Find where the given text appears and provide that cell's center as (X, Y) coordinate. 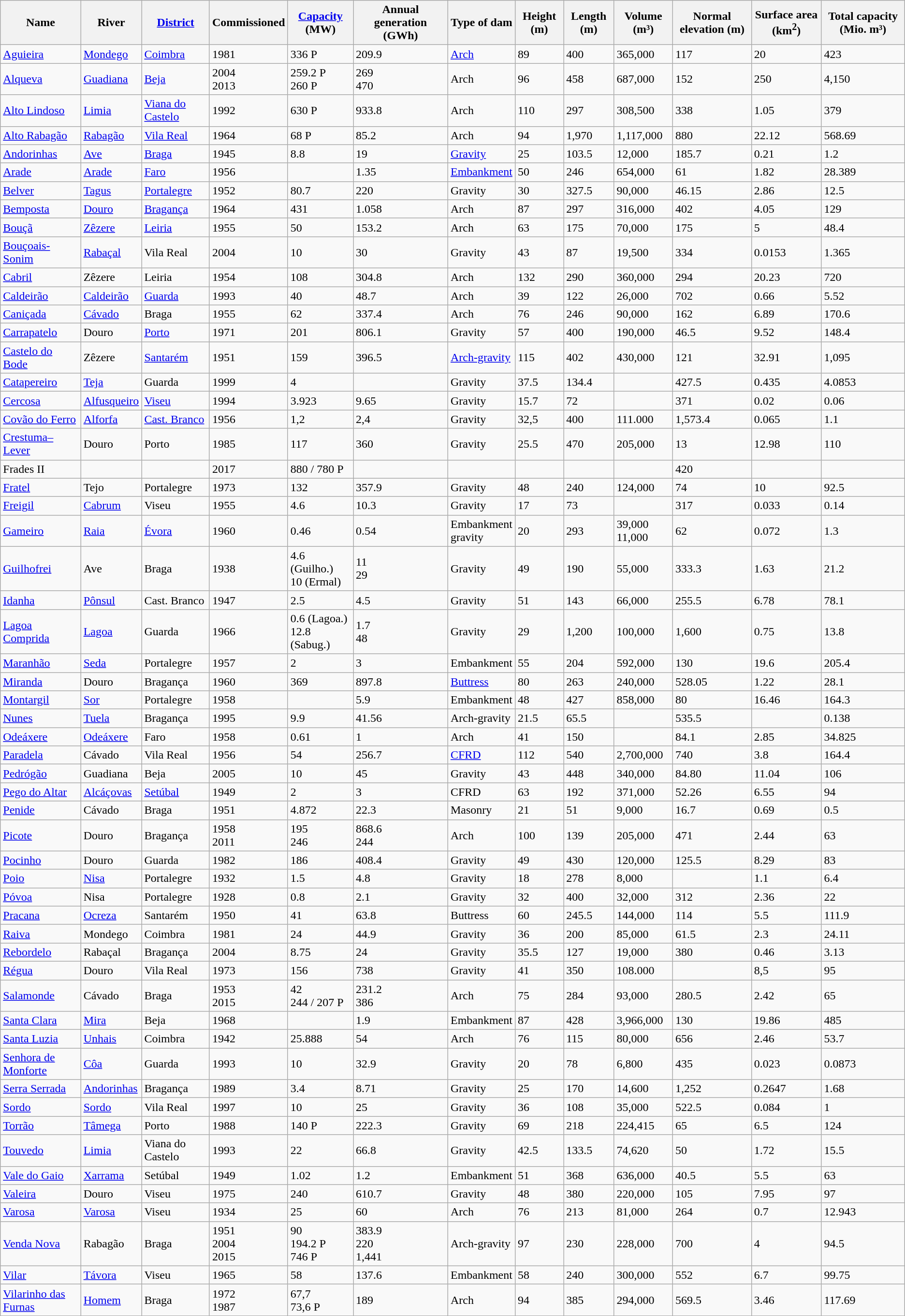
1965 (248, 1275)
204 (589, 663)
93,000 (643, 995)
8.71 (401, 1089)
12.943 (863, 1212)
4.05 (786, 209)
74,620 (643, 1151)
522.5 (713, 1107)
124 (863, 1126)
630 P (320, 110)
28.1 (863, 681)
1945 (248, 154)
1.22 (786, 681)
2004 2013 (248, 79)
0.6 (Lagoa.) 12.8 (Sabug.) (320, 631)
Covão do Ferro (41, 419)
73 (589, 506)
Alto Lindoso (41, 110)
1951 2004 2015 (248, 1243)
Aguieira (41, 54)
24.11 (863, 934)
Commissioned (248, 23)
1968 (248, 1021)
74 (713, 487)
Raiva (41, 934)
Guilhofrei (41, 569)
66.8 (401, 1151)
100 (539, 835)
3.923 (320, 401)
427 (589, 700)
129 (863, 209)
Seda (111, 663)
3,966,000 (643, 1021)
Vilarinho das Furnas (41, 1300)
35.5 (539, 952)
55,000 (643, 569)
39,000 11,000 (643, 531)
485 (863, 1021)
360 (401, 444)
94.5 (863, 1243)
1.63 (786, 569)
11 29 (401, 569)
9.9 (320, 718)
32 (539, 897)
2.42 (786, 995)
350 (589, 970)
25.5 (539, 444)
5.52 (863, 295)
185.7 (713, 154)
121 (713, 358)
21.5 (539, 718)
133.5 (589, 1151)
122 (589, 295)
63.8 (401, 915)
Maranhão (41, 663)
868.6 244 (401, 835)
Unhais (111, 1039)
90 194.2 P746 P (320, 1243)
230 (589, 1243)
430 (589, 860)
Tagus (111, 190)
192 (589, 792)
117.69 (863, 1300)
Venda Nova (41, 1243)
Mira (111, 1021)
Sor (111, 700)
569.5 (713, 1300)
365,000 (643, 54)
880 (713, 135)
12.5 (863, 190)
3.8 (786, 755)
134.4 (589, 382)
15.7 (539, 401)
34.825 (863, 737)
2.85 (786, 737)
278 (589, 878)
100,000 (643, 631)
84.1 (713, 737)
2.86 (786, 190)
2.44 (786, 835)
70,000 (643, 227)
379 (863, 110)
55 (539, 663)
39 (539, 295)
Pego do Altar (41, 792)
195 246 (320, 835)
304.8 (401, 277)
0.072 (786, 531)
112 (539, 755)
6.5 (786, 1126)
19.86 (786, 1021)
Embankment gravity (482, 531)
0.54 (401, 531)
8.29 (786, 860)
127 (589, 952)
Vilar (41, 1275)
Length (m) (589, 23)
15.5 (863, 1151)
114 (713, 915)
284 (589, 995)
1.058 (401, 209)
29 (539, 631)
Catapereiro (41, 382)
636,000 (643, 1175)
20.23 (786, 277)
32.9 (401, 1064)
2,700,000 (643, 755)
552 (713, 1275)
1.02 (320, 1175)
4.6 (320, 506)
1,200 (589, 631)
1,252 (713, 1089)
Freigil (41, 506)
69 (539, 1126)
2,4 (401, 419)
4,150 (863, 79)
300,000 (643, 1275)
48.7 (401, 295)
170.6 (863, 314)
5 (786, 227)
Teja (111, 382)
430,000 (643, 358)
383.9 220 1,441 (401, 1243)
228,000 (643, 1243)
2.46 (786, 1039)
740 (713, 755)
5.9 (401, 700)
1982 (248, 860)
21 (539, 810)
1.68 (863, 1089)
0.033 (786, 506)
Alqueva (41, 79)
0.7 (786, 1212)
231.2 386 (401, 995)
Bouçoais-Sonim (41, 252)
99.75 (863, 1275)
Alto Rabagão (41, 135)
4.872 (320, 810)
263 (589, 681)
35,000 (643, 1107)
1928 (248, 897)
Lagoa Comprida (41, 631)
0.8 (320, 897)
42.5 (539, 1151)
Xarrama (111, 1175)
371 (713, 401)
Ocreza (111, 915)
654,000 (643, 172)
96 (539, 79)
1954 (248, 277)
423 (863, 54)
67,7 73,6 P (320, 1300)
19 (401, 154)
458 (589, 79)
240,000 (643, 681)
1997 (248, 1107)
40 (320, 295)
Miranda (41, 681)
1952 (248, 190)
687,000 (643, 79)
103.5 (589, 154)
Capacity (MW) (320, 23)
2005 (248, 774)
2.1 (401, 897)
Alforfa (111, 419)
2.3 (786, 934)
45 (401, 774)
8,5 (786, 970)
Masonry (482, 810)
738 (401, 970)
72 (589, 401)
21.2 (863, 569)
428 (589, 1021)
140 P (320, 1126)
1942 (248, 1039)
Cabrum (111, 506)
420 (713, 469)
Normal elevation (m) (713, 23)
111.000 (643, 419)
4.0853 (863, 382)
137.6 (401, 1275)
1.05 (786, 110)
9,000 (643, 810)
8.8 (320, 154)
333.3 (713, 569)
0.138 (863, 718)
44.9 (401, 934)
3.46 (786, 1300)
4.5 (401, 600)
880 / 780 P (320, 469)
218 (589, 1126)
294 (713, 277)
224,415 (643, 1126)
78.1 (863, 600)
Type of dam (482, 23)
0.084 (786, 1107)
1.3 (863, 531)
190,000 (643, 333)
Vale do Gaio (41, 1175)
12.98 (786, 444)
222.3 (401, 1126)
13.8 (863, 631)
1.9 (401, 1021)
139 (589, 835)
83 (863, 860)
1966 (248, 631)
92.5 (863, 487)
385 (589, 1300)
80.7 (320, 190)
3.4 (320, 1089)
Santa Luzia (41, 1039)
1950 (248, 915)
65.5 (589, 718)
108.000 (643, 970)
338 (713, 110)
95 (863, 970)
53.7 (863, 1039)
190 (589, 569)
11.04 (786, 774)
1958 2011 (248, 835)
4.8 (401, 878)
Montargil (41, 700)
16.7 (713, 810)
Height (m) (539, 23)
105 (713, 1194)
Tuela (111, 718)
1,117,000 (643, 135)
1.5 (320, 878)
4.6 (Guilho.) 10 (Ermal) (320, 569)
124,000 (643, 487)
Valeira (41, 1194)
85,000 (643, 934)
32.91 (786, 358)
Crestuma–Lever (41, 444)
Évora (175, 531)
0.0153 (786, 252)
858,000 (643, 700)
0.2647 (786, 1089)
84.80 (713, 774)
806.1 (401, 333)
201 (320, 333)
28.389 (863, 172)
1989 (248, 1089)
1972 1987 (248, 1300)
9.65 (401, 401)
Surface area (km2) (786, 23)
1938 (248, 569)
106 (863, 774)
259.2 P 260 P (320, 79)
656 (713, 1039)
1.35 (401, 172)
Rebordelo (41, 952)
337.4 (401, 314)
Cercosa (41, 401)
205.4 (863, 663)
368 (589, 1175)
68 P (320, 135)
0.14 (863, 506)
264 (713, 1212)
170 (589, 1089)
448 (589, 774)
1975 (248, 1194)
18 (539, 878)
1999 (248, 382)
720 (863, 277)
256.7 (401, 755)
396.5 (401, 358)
7.95 (786, 1194)
Côa (111, 1064)
280.5 (713, 995)
22.12 (786, 135)
6.7 (786, 1275)
85.2 (401, 135)
Idanha (41, 600)
Távora (111, 1275)
0.02 (786, 401)
19,000 (643, 952)
1.365 (863, 252)
13 (713, 444)
Homem (111, 1300)
189 (401, 1300)
14,600 (643, 1089)
25.888 (320, 1039)
Touvedo (41, 1151)
Raia (111, 531)
148.4 (863, 333)
408.4 (401, 860)
6.55 (786, 792)
Cabril (41, 277)
200 (589, 934)
Belver (41, 190)
162 (713, 314)
164.3 (863, 700)
293 (589, 531)
427.5 (713, 382)
568.69 (863, 135)
1994 (248, 401)
Paradela (41, 755)
255.5 (713, 600)
209.9 (401, 54)
316,000 (643, 209)
334 (713, 252)
0.75 (786, 631)
19.6 (786, 663)
535.5 (713, 718)
592,000 (643, 663)
40.5 (713, 1175)
Senhora de Monforte (41, 1064)
1988 (248, 1126)
32,000 (643, 897)
46.5 (713, 333)
294,000 (643, 1300)
312 (713, 897)
Santa Clara (41, 1021)
933.8 (401, 110)
2017 (248, 469)
48.4 (863, 227)
Pocinho (41, 860)
186 (320, 860)
Alfusqueiro (111, 401)
431 (320, 209)
6.4 (863, 878)
327.5 (589, 190)
61 (713, 172)
0.5 (863, 810)
245.5 (589, 915)
Tâmega (111, 1126)
Castelo do Bode (41, 358)
1.7 48 (401, 631)
Alcáçovas (111, 792)
Bouçã (41, 227)
37.5 (539, 382)
120,000 (643, 860)
702 (713, 295)
41.56 (401, 718)
220 (401, 190)
78 (589, 1064)
1957 (248, 663)
153.2 (401, 227)
1,2 (320, 419)
9.52 (786, 333)
143 (589, 600)
Serra Serrada (41, 1089)
80,000 (643, 1039)
Pedrógão (41, 774)
57 (539, 333)
12,000 (643, 154)
Gameiro (41, 531)
26,000 (643, 295)
0.66 (786, 295)
17 (539, 506)
0.61 (320, 737)
75 (539, 995)
Annual generation (GWh) (401, 23)
152 (713, 79)
46.15 (713, 190)
1932 (248, 878)
125.5 (713, 860)
3.13 (863, 952)
250 (786, 79)
290 (589, 277)
6.78 (786, 600)
42 244 / 207 P (320, 995)
8.75 (320, 952)
6,800 (643, 1064)
111.9 (863, 915)
213 (589, 1212)
528.05 (713, 681)
19,500 (643, 252)
1934 (248, 1212)
Torrão (41, 1126)
Régua (41, 970)
District (175, 23)
540 (589, 755)
Nunes (41, 718)
317 (713, 506)
Caniçada (41, 314)
Picote (41, 835)
Póvoa (41, 897)
1947 (248, 600)
1,970 (589, 135)
Volume (m³) (643, 23)
1995 (248, 718)
371,000 (643, 792)
8,000 (643, 878)
369 (320, 681)
Lagoa (111, 631)
897.8 (401, 681)
Pracana (41, 915)
81,000 (643, 1212)
66,000 (643, 600)
1.72 (786, 1151)
1,573.4 (713, 419)
2.36 (786, 897)
1953 2015 (248, 995)
Frades II (41, 469)
150 (589, 737)
1992 (248, 110)
Name (41, 23)
Poio (41, 878)
164.4 (863, 755)
1,095 (863, 358)
357.9 (401, 487)
340,000 (643, 774)
River (111, 23)
Bemposta (41, 209)
61.5 (713, 934)
Tejo (111, 487)
0.21 (786, 154)
0.435 (786, 382)
360,000 (643, 277)
220,000 (643, 1194)
435 (713, 1064)
0.065 (786, 419)
269 470 (401, 79)
336 P (320, 54)
6.89 (786, 314)
52.26 (713, 792)
700 (713, 1243)
0.06 (863, 401)
16.46 (786, 700)
22.3 (401, 810)
610.7 (401, 1194)
0.69 (786, 810)
1971 (248, 333)
156 (320, 970)
Total capacity (Mio. m³) (863, 23)
1.82 (786, 172)
1,600 (713, 631)
144,000 (643, 915)
32,5 (539, 419)
0.023 (786, 1064)
1985 (248, 444)
470 (589, 444)
2.5 (320, 600)
Fratel (41, 487)
89 (539, 54)
Salamonde (41, 995)
308,500 (643, 110)
Penide (41, 810)
Carrapatelo (41, 333)
159 (320, 358)
10.3 (401, 506)
0.0873 (863, 1064)
Pônsul (111, 600)
471 (713, 835)
